Pinpoint the cell where the given text exists, returning its [X, Y] midpoint coordinate. 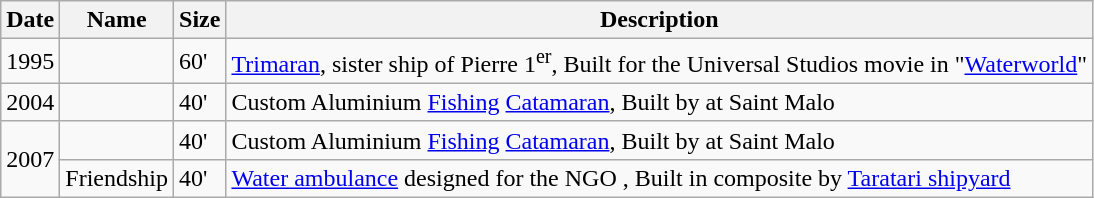
Water ambulance designed for the NGO , Built in composite by Taratari shipyard [660, 178]
2004 [30, 102]
Date [30, 20]
Size [200, 20]
60' [200, 62]
Description [660, 20]
Name [117, 20]
Trimaran, sister ship of Pierre 1er, Built for the Universal Studios movie in "Waterworld" [660, 62]
Friendship [117, 178]
2007 [30, 159]
1995 [30, 62]
